For the text-containing cell, return its midpoint in (x, y) coordinate format. 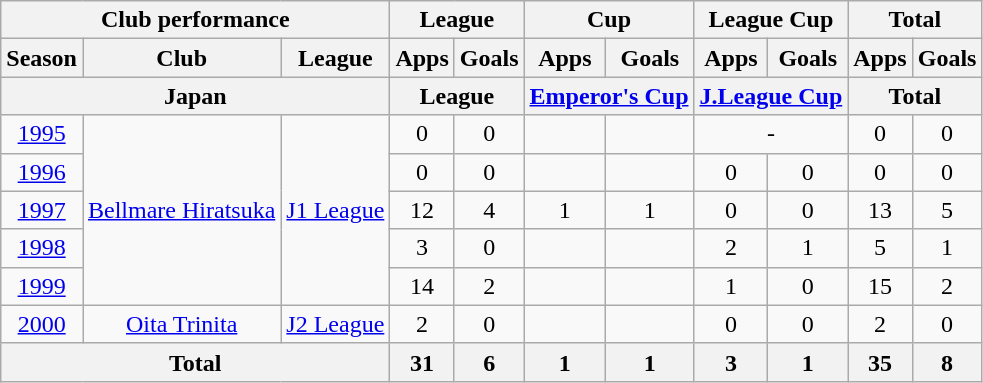
31 (422, 362)
Club (181, 58)
8 (947, 362)
Japan (196, 96)
15 (880, 286)
Emperor's Cup (609, 96)
Oita Trinita (181, 324)
J1 League (336, 210)
12 (422, 210)
1997 (42, 210)
1998 (42, 248)
Bellmare Hiratsuka (181, 210)
League Cup (771, 20)
1999 (42, 286)
4 (489, 210)
1996 (42, 172)
Season (42, 58)
Club performance (196, 20)
13 (880, 210)
1995 (42, 134)
J.League Cup (771, 96)
14 (422, 286)
- (771, 134)
6 (489, 362)
2000 (42, 324)
J2 League (336, 324)
35 (880, 362)
Cup (609, 20)
